From the cell containing the given text, extract its center point as (x, y) coordinate. 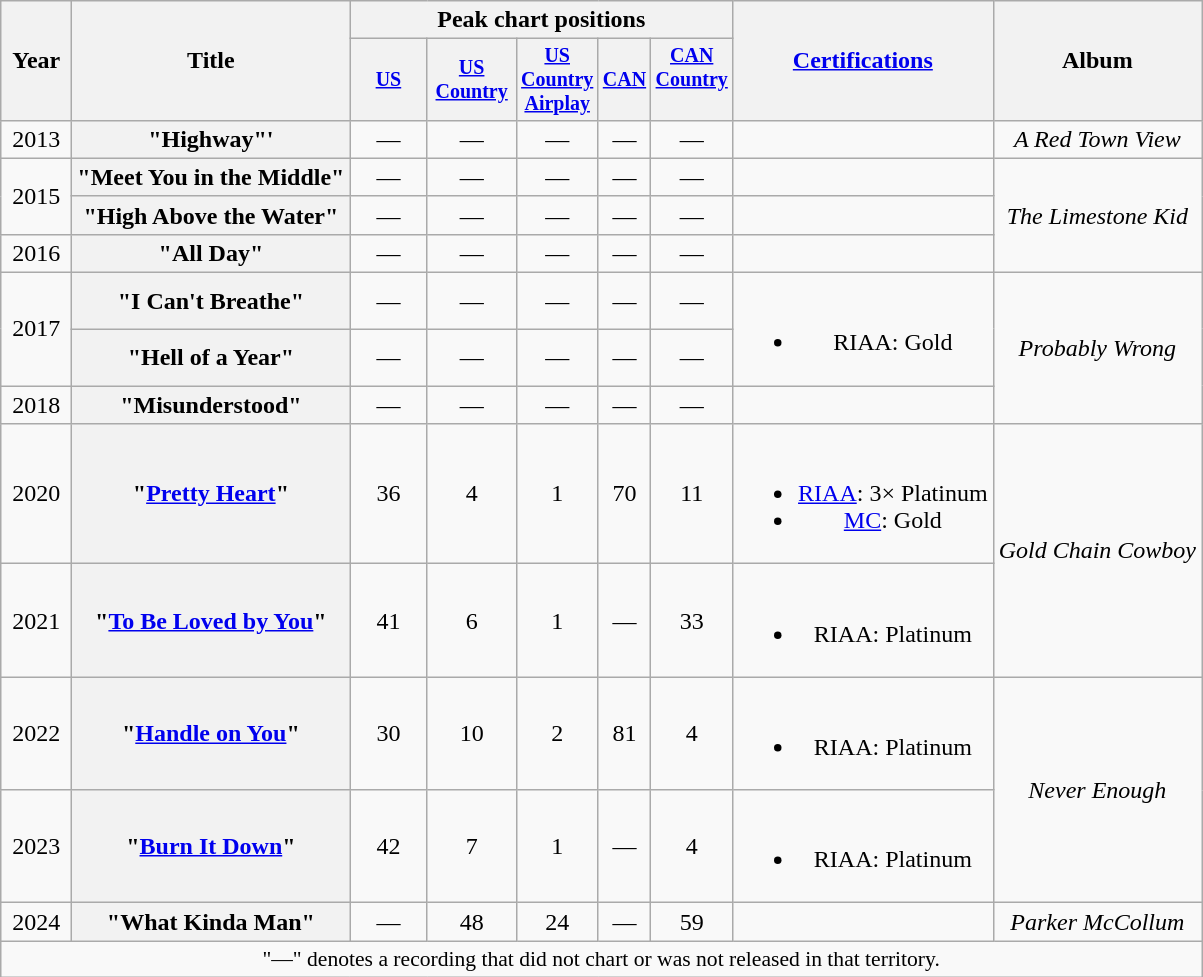
RIAA: Gold (864, 330)
USCountryAirplay (557, 80)
Year (36, 61)
2024 (36, 922)
2013 (36, 139)
2015 (36, 196)
2017 (36, 330)
2023 (36, 846)
Certifications (864, 61)
42 (388, 846)
Gold Chain Cowboy (1097, 550)
2018 (36, 405)
"Handle on You" (211, 734)
Never Enough (1097, 790)
48 (472, 922)
CANCountry (692, 80)
41 (388, 620)
24 (557, 922)
"—" denotes a recording that did not chart or was not released in that territory. (602, 959)
"Hell of a Year" (211, 358)
2 (557, 734)
CAN (624, 80)
81 (624, 734)
30 (388, 734)
RIAA: 3× PlatinumMC: Gold (864, 494)
2020 (36, 494)
7 (472, 846)
"Burn It Down" (211, 846)
Title (211, 61)
Peak chart positions (542, 20)
10 (472, 734)
33 (692, 620)
Parker McCollum (1097, 922)
2016 (36, 253)
2022 (36, 734)
6 (472, 620)
US Country (472, 80)
"Meet You in the Middle" (211, 177)
"Misunderstood" (211, 405)
Album (1097, 61)
11 (692, 494)
US (388, 80)
A Red Town View (1097, 139)
"Highway"' (211, 139)
"All Day" (211, 253)
"High Above the Water" (211, 215)
2021 (36, 620)
70 (624, 494)
"Pretty Heart" (211, 494)
59 (692, 922)
The Limestone Kid (1097, 215)
"I Can't Breathe" (211, 302)
Probably Wrong (1097, 348)
"What Kinda Man" (211, 922)
"To Be Loved by You" (211, 620)
36 (388, 494)
